Provide the [X, Y] coordinate of the cell's center where the given text is located.  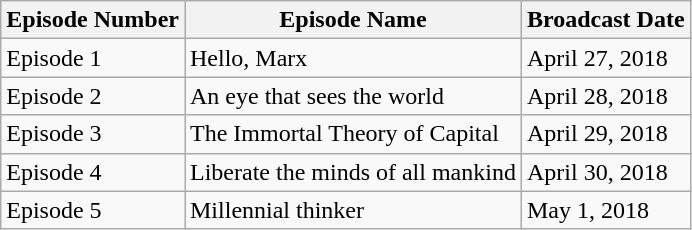
Episode 3 [93, 134]
April 29, 2018 [606, 134]
Episode 2 [93, 96]
Episode Name [352, 20]
Millennial thinker [352, 210]
The Immortal Theory of Capital [352, 134]
Episode 5 [93, 210]
Liberate the minds of all mankind [352, 172]
An eye that sees the world [352, 96]
April 30, 2018 [606, 172]
Episode 1 [93, 58]
Episode Number [93, 20]
April 27, 2018 [606, 58]
April 28, 2018 [606, 96]
May 1, 2018 [606, 210]
Hello, Marx [352, 58]
Broadcast Date [606, 20]
Episode 4 [93, 172]
